Find where the given text appears and provide that cell's center as (X, Y) coordinate. 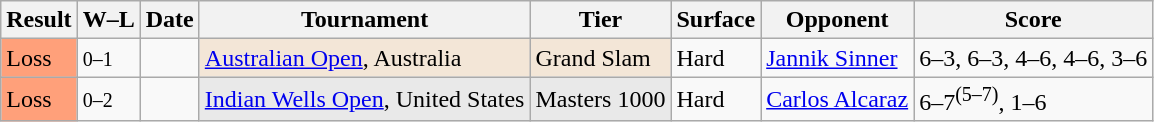
W–L (108, 20)
6–3, 6–3, 4–6, 4–6, 3–6 (1034, 58)
Australian Open, Australia (364, 58)
Surface (716, 20)
Result (39, 20)
Tournament (364, 20)
Carlos Alcaraz (838, 100)
Score (1034, 20)
Indian Wells Open, United States (364, 100)
6–7(5–7), 1–6 (1034, 100)
0–1 (108, 58)
Jannik Sinner (838, 58)
Date (170, 20)
0–2 (108, 100)
Masters 1000 (600, 100)
Grand Slam (600, 58)
Opponent (838, 20)
Tier (600, 20)
